Provide the (x, y) coordinate of the cell's center where the given text is located.  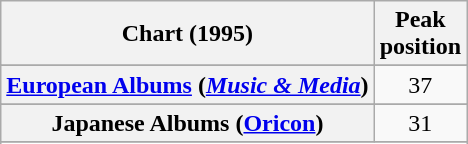
European Albums (Music & Media) (188, 85)
Peakposition (420, 34)
37 (420, 85)
Chart (1995) (188, 34)
Japanese Albums (Oricon) (188, 123)
31 (420, 123)
